Detect which cell encompasses the target text, then output its (x, y) center coordinate. 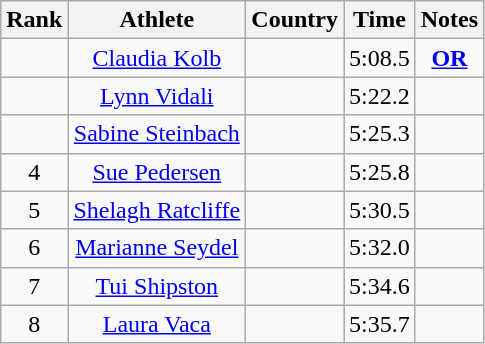
Lynn Vidali (157, 96)
Time (380, 20)
8 (34, 324)
5:25.8 (380, 172)
Tui Shipston (157, 286)
Sabine Steinbach (157, 134)
5:32.0 (380, 248)
Notes (449, 20)
5:35.7 (380, 324)
5:30.5 (380, 210)
Athlete (157, 20)
Laura Vaca (157, 324)
4 (34, 172)
5 (34, 210)
5:08.5 (380, 58)
Rank (34, 20)
5:22.2 (380, 96)
6 (34, 248)
Country (295, 20)
Marianne Seydel (157, 248)
Sue Pedersen (157, 172)
Shelagh Ratcliffe (157, 210)
Claudia Kolb (157, 58)
5:34.6 (380, 286)
7 (34, 286)
5:25.3 (380, 134)
OR (449, 58)
